Return [x, y] of the center of cell containing provided text 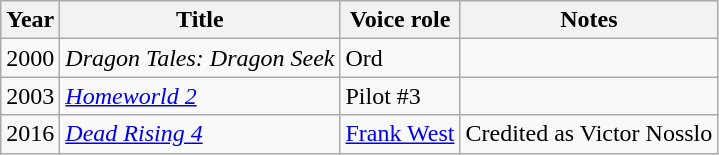
Dead Rising 4 [200, 134]
Title [200, 20]
2003 [30, 96]
Pilot #3 [400, 96]
Notes [589, 20]
Homeworld 2 [200, 96]
Frank West [400, 134]
Credited as Victor Nosslo [589, 134]
Voice role [400, 20]
2016 [30, 134]
Dragon Tales: Dragon Seek [200, 58]
2000 [30, 58]
Year [30, 20]
Ord [400, 58]
